Capture the cell that displays the provided text and extract its [x, y] central coordinate. 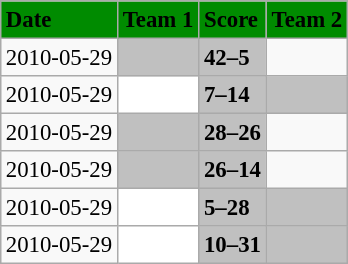
Score [233, 20]
7–14 [233, 95]
Team 1 [158, 20]
Date [58, 20]
Team 2 [306, 20]
42–5 [233, 57]
10–31 [233, 245]
28–26 [233, 133]
26–14 [233, 170]
5–28 [233, 208]
